For the text-containing cell, return its midpoint in [X, Y] coordinate format. 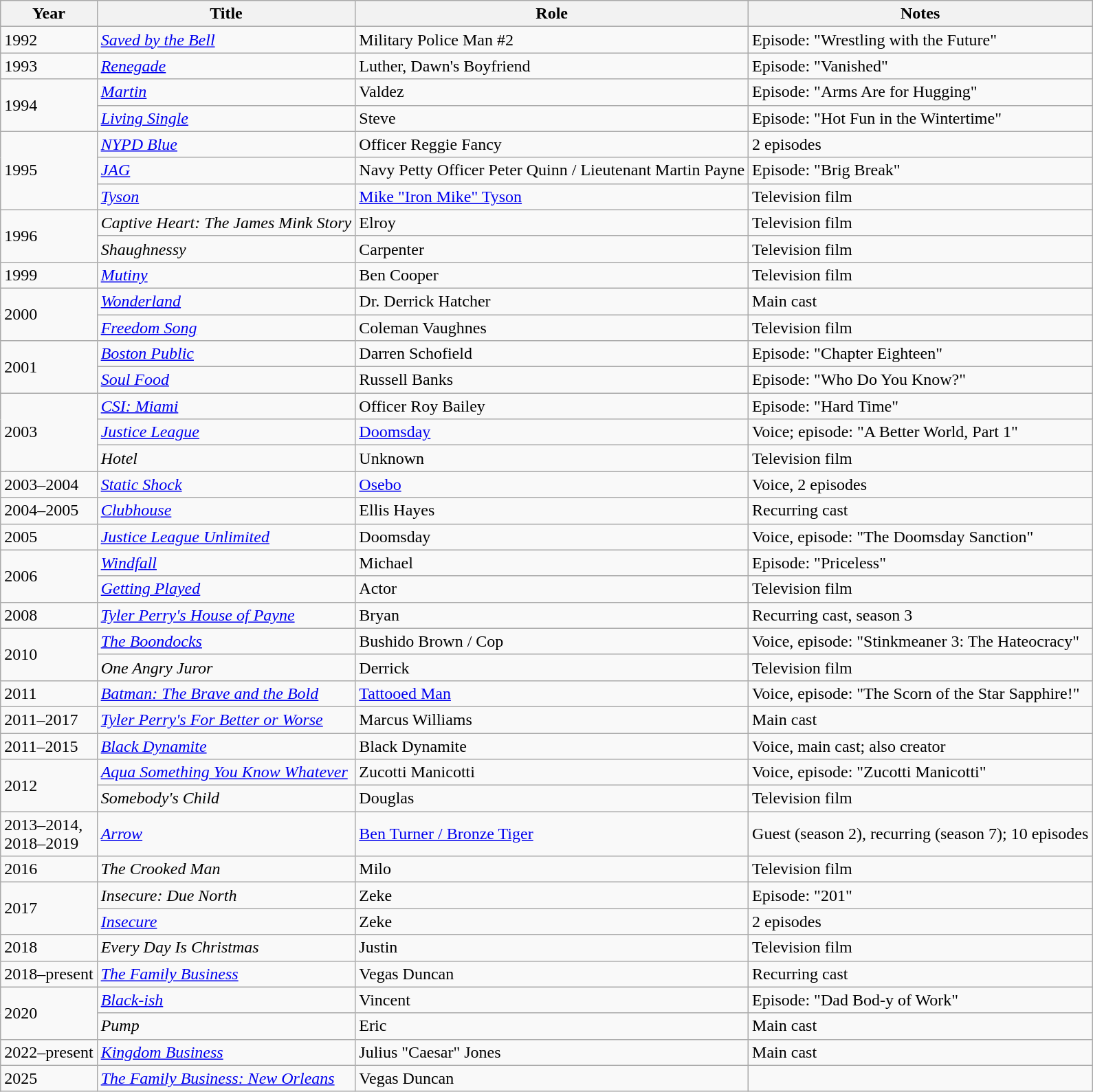
Episode: "Arms Are for Hugging" [920, 92]
Tyson [226, 197]
Tyler Perry's House of Payne [226, 615]
2016 [49, 869]
2004–2005 [49, 511]
2000 [49, 314]
2022–present [49, 1052]
2011 [49, 693]
Episode: "Hot Fun in the Wintertime" [920, 118]
2018 [49, 948]
Voice, episode: "Zucotti Manicotti" [920, 772]
Justice League [226, 432]
The Family Business [226, 974]
Guest (season 2), recurring (season 7); 10 episodes [920, 834]
Wonderland [226, 301]
Julius "Caesar" Jones [552, 1052]
Martin [226, 92]
Eric [552, 1026]
Bryan [552, 615]
Douglas [552, 799]
Mike "Iron Mike" Tyson [552, 197]
2005 [49, 537]
Luther, Dawn's Boyfriend [552, 66]
Every Day Is Christmas [226, 948]
Russell Banks [552, 380]
Somebody's Child [226, 799]
Marcus Williams [552, 720]
Captive Heart: The James Mink Story [226, 223]
Clubhouse [226, 511]
2025 [49, 1078]
2013–2014,2018–2019 [49, 834]
Episode: "Brig Break" [920, 170]
Tyler Perry's For Better or Worse [226, 720]
Voice, episode: "The Scorn of the Star Sapphire!" [920, 693]
Bushido Brown / Cop [552, 641]
Static Shock [226, 484]
1995 [49, 170]
Milo [552, 869]
2003 [49, 432]
2003–2004 [49, 484]
Zucotti Manicotti [552, 772]
Vincent [552, 1000]
Dr. Derrick Hatcher [552, 301]
Darren Schofield [552, 354]
Actor [552, 589]
Arrow [226, 834]
Episode: "Who Do You Know?" [920, 380]
Voice, episode: "The Doomsday Sanction" [920, 537]
Title [226, 14]
Pump [226, 1026]
The Boondocks [226, 641]
Notes [920, 14]
Episode: "Wrestling with the Future" [920, 40]
1994 [49, 105]
Boston Public [226, 354]
2001 [49, 367]
Derrick [552, 667]
Ben Turner / Bronze Tiger [552, 834]
Soul Food [226, 380]
Voice; episode: "A Better World, Part 1" [920, 432]
1996 [49, 236]
2011–2017 [49, 720]
Mutiny [226, 275]
Kingdom Business [226, 1052]
Navy Petty Officer Peter Quinn / Lieutenant Martin Payne [552, 170]
Episode: "Chapter Eighteen" [920, 354]
Renegade [226, 66]
2010 [49, 654]
Getting Played [226, 589]
Carpenter [552, 249]
Steve [552, 118]
Shaughnessy [226, 249]
1992 [49, 40]
Ben Cooper [552, 275]
Officer Roy Bailey [552, 406]
Ellis Hayes [552, 511]
Recurring cast, season 3 [920, 615]
Military Police Man #2 [552, 40]
Freedom Song [226, 328]
Unknown [552, 458]
2020 [49, 1013]
Year [49, 14]
CSI: Miami [226, 406]
Black-ish [226, 1000]
Episode: "Vanished" [920, 66]
Insecure: Due North [226, 895]
Michael [552, 563]
Voice, main cast; also creator [920, 746]
Hotel [226, 458]
1993 [49, 66]
Aqua Something You Know Whatever [226, 772]
Osebo [552, 484]
Saved by the Bell [226, 40]
Living Single [226, 118]
Episode: "201" [920, 895]
Role [552, 14]
Justin [552, 948]
Batman: The Brave and the Bold [226, 693]
Justice League Unlimited [226, 537]
One Angry Juror [226, 667]
2017 [49, 909]
Episode: "Priceless" [920, 563]
JAG [226, 170]
Episode: "Dad Bod-y of Work" [920, 1000]
2011–2015 [49, 746]
1999 [49, 275]
Elroy [552, 223]
2012 [49, 785]
The Family Business: New Orleans [226, 1078]
The Crooked Man [226, 869]
Coleman Vaughnes [552, 328]
Valdez [552, 92]
Insecure [226, 922]
2006 [49, 576]
Windfall [226, 563]
Voice, episode: "Stinkmeaner 3: The Hateocracy" [920, 641]
Officer Reggie Fancy [552, 144]
NYPD Blue [226, 144]
2008 [49, 615]
2018–present [49, 974]
Episode: "Hard Time" [920, 406]
Voice, 2 episodes [920, 484]
Tattooed Man [552, 693]
